Locate the cell with the specified text and output its [x, y] center coordinate. 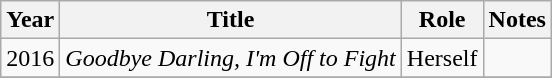
Title [231, 20]
Notes [517, 20]
Year [30, 20]
Goodbye Darling, I'm Off to Fight [231, 58]
Role [442, 20]
2016 [30, 58]
Herself [442, 58]
